Identify which cell holds the provided text, then report its (X, Y) central coordinate. 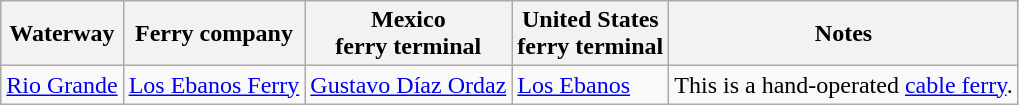
Los Ebanos (590, 85)
Waterway (62, 34)
This is a hand-operated cable ferry. (844, 85)
Los Ebanos Ferry (214, 85)
United Statesferry terminal (590, 34)
Gustavo Díaz Ordaz (408, 85)
Notes (844, 34)
Ferry company (214, 34)
Rio Grande (62, 85)
Mexicoferry terminal (408, 34)
